Identify which cell holds the provided text, then report its (x, y) central coordinate. 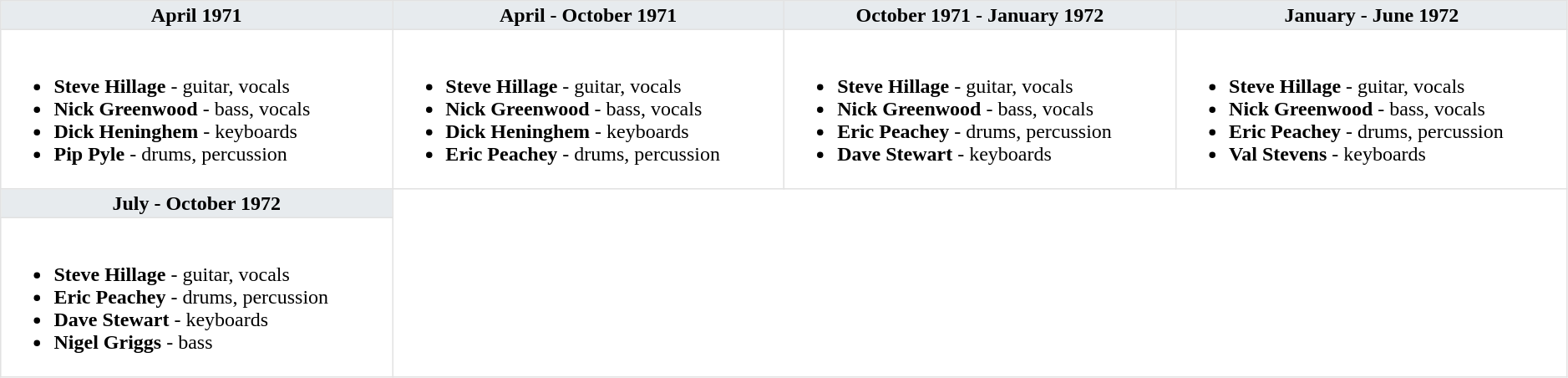
April 1971 (197, 15)
Steve Hillage - guitar, vocalsNick Greenwood - bass, vocalsEric Peachey - drums, percussionDave Stewart - keyboards (979, 109)
Steve Hillage - guitar, vocalsNick Greenwood - bass, vocalsDick Heninghem - keyboardsPip Pyle - drums, percussion (197, 109)
January - June 1972 (1372, 15)
April - October 1971 (588, 15)
Steve Hillage - guitar, vocalsNick Greenwood - bass, vocalsDick Heninghem - keyboardsEric Peachey - drums, percussion (588, 109)
October 1971 - January 1972 (979, 15)
Steve Hillage - guitar, vocalsEric Peachey - drums, percussionDave Stewart - keyboardsNigel Griggs - bass (197, 297)
July - October 1972 (197, 203)
Steve Hillage - guitar, vocalsNick Greenwood - bass, vocalsEric Peachey - drums, percussionVal Stevens - keyboards (1372, 109)
